Search for the cell housing the specified text and yield its [X, Y] center coordinate. 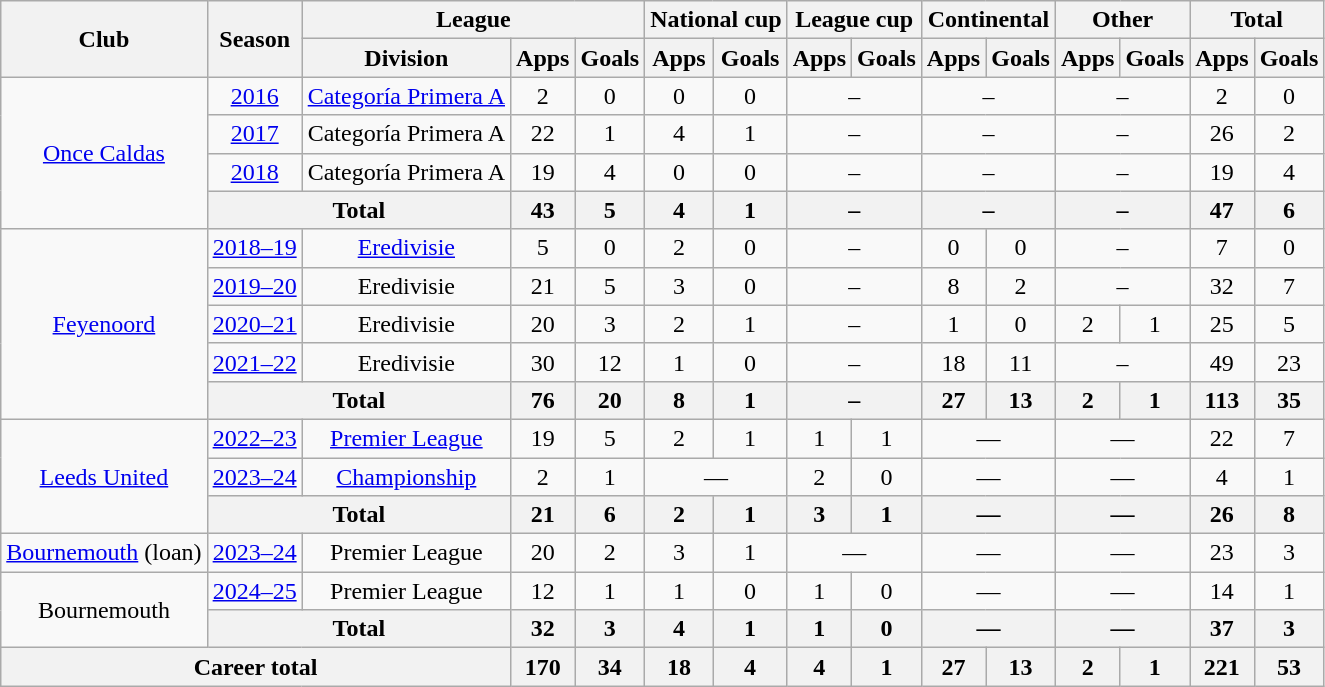
2016 [254, 96]
Championship [406, 477]
221 [1222, 667]
Leeds United [104, 476]
2022–23 [254, 438]
113 [1222, 400]
Continental [988, 20]
2019–20 [254, 286]
Bournemouth [104, 610]
37 [1222, 629]
Once Caldas [104, 153]
2018 [254, 172]
Career total [256, 667]
Club [104, 39]
34 [610, 667]
League [474, 20]
53 [1289, 667]
Division [406, 58]
National cup [716, 20]
2021–22 [254, 362]
11 [1021, 362]
Feyenoord [104, 324]
170 [543, 667]
30 [543, 362]
43 [543, 210]
76 [543, 400]
2024–25 [254, 591]
2018–19 [254, 248]
49 [1222, 362]
2020–21 [254, 324]
Other [1122, 20]
2017 [254, 134]
35 [1289, 400]
14 [1222, 591]
Bournemouth (loan) [104, 553]
Season [254, 39]
League cup [854, 20]
47 [1222, 210]
25 [1222, 324]
